Capture the cell that displays the provided text and extract its [x, y] central coordinate. 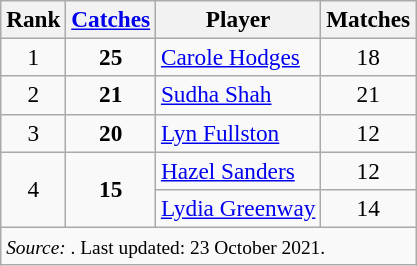
Player [238, 19]
15 [111, 189]
Rank [34, 19]
Carole Hodges [238, 57]
Lyn Fullston [238, 133]
3 [34, 133]
Catches [111, 19]
Matches [368, 19]
4 [34, 189]
Sudha Shah [238, 95]
2 [34, 95]
Source: . Last updated: 23 October 2021. [208, 246]
18 [368, 57]
Lydia Greenway [238, 208]
14 [368, 208]
Hazel Sanders [238, 170]
20 [111, 133]
25 [111, 57]
1 [34, 57]
